Output the [X, Y] coordinate of the center of the cell containing the given text.  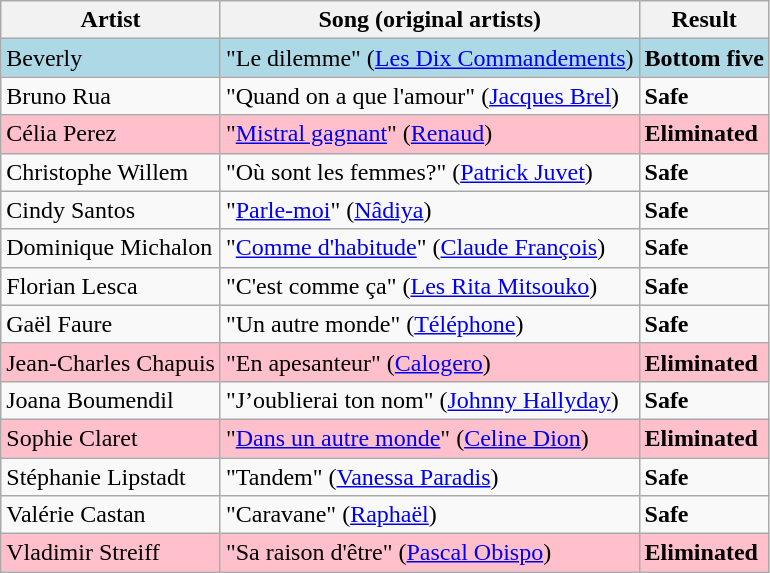
"Comme d'habitude" (Claude François) [430, 248]
"Parle-moi" (Nâdiya) [430, 210]
Stéphanie Lipstadt [111, 477]
Valérie Castan [111, 515]
"Où sont les femmes?" (Patrick Juvet) [430, 172]
"C'est comme ça" (Les Rita Mitsouko) [430, 286]
"En apesanteur" (Calogero) [430, 362]
"Un autre monde" (Téléphone) [430, 324]
Beverly [111, 58]
Christophe Willem [111, 172]
Result [704, 20]
Vladimir Streiff [111, 553]
Jean-Charles Chapuis [111, 362]
Dominique Michalon [111, 248]
"J’oublierai ton nom" (Johnny Hallyday) [430, 400]
Song (original artists) [430, 20]
"Mistral gagnant" (Renaud) [430, 134]
"Dans un autre monde" (Celine Dion) [430, 438]
Artist [111, 20]
Cindy Santos [111, 210]
Florian Lesca [111, 286]
"Le dilemme" (Les Dix Commandements) [430, 58]
"Tandem" (Vanessa Paradis) [430, 477]
Joana Boumendil [111, 400]
Célia Perez [111, 134]
"Quand on a que l'amour" (Jacques Brel) [430, 96]
Sophie Claret [111, 438]
Bruno Rua [111, 96]
Gaël Faure [111, 324]
Bottom five [704, 58]
"Caravane" (Raphaël) [430, 515]
"Sa raison d'être" (Pascal Obispo) [430, 553]
